Capture the cell that displays the provided text and extract its (X, Y) central coordinate. 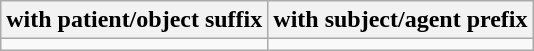
with patient/object suffix (134, 20)
with subject/agent prefix (400, 20)
